Determine the (X, Y) coordinate at the center of the cell enclosing the given text.  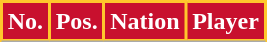
Pos. (76, 22)
Player (226, 22)
No. (26, 22)
Nation (145, 22)
